Locate the cell with the specified text and output its (x, y) center coordinate. 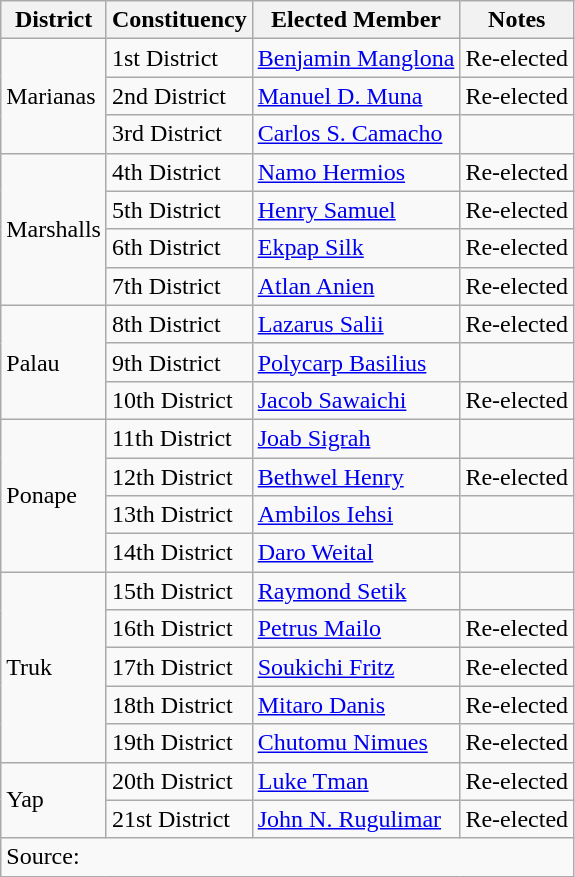
Manuel D. Muna (356, 96)
Truk (54, 667)
John N. Rugulimar (356, 819)
Constituency (179, 20)
Joab Sigrah (356, 438)
Chutomu Nimues (356, 743)
18th District (179, 705)
Bethwel Henry (356, 477)
Jacob Sawaichi (356, 400)
11th District (179, 438)
15th District (179, 591)
17th District (179, 667)
9th District (179, 362)
6th District (179, 248)
Daro Weital (356, 553)
Raymond Setik (356, 591)
21st District (179, 819)
Polycarp Basilius (356, 362)
12th District (179, 477)
Carlos S. Camacho (356, 134)
Ambilos Iehsi (356, 515)
District (54, 20)
Luke Tman (356, 781)
13th District (179, 515)
Marshalls (54, 229)
Notes (517, 20)
Petrus Mailo (356, 629)
14th District (179, 553)
3rd District (179, 134)
2nd District (179, 96)
16th District (179, 629)
Lazarus Salii (356, 324)
7th District (179, 286)
Elected Member (356, 20)
19th District (179, 743)
1st District (179, 58)
Benjamin Manglona (356, 58)
Mitaro Danis (356, 705)
8th District (179, 324)
Henry Samuel (356, 210)
Ponape (54, 495)
Palau (54, 362)
4th District (179, 172)
Source: (288, 857)
Namo Hermios (356, 172)
Atlan Anien (356, 286)
20th District (179, 781)
Soukichi Fritz (356, 667)
5th District (179, 210)
Yap (54, 800)
Marianas (54, 96)
Ekpap Silk (356, 248)
10th District (179, 400)
